For the text-containing cell, return its midpoint in (x, y) coordinate format. 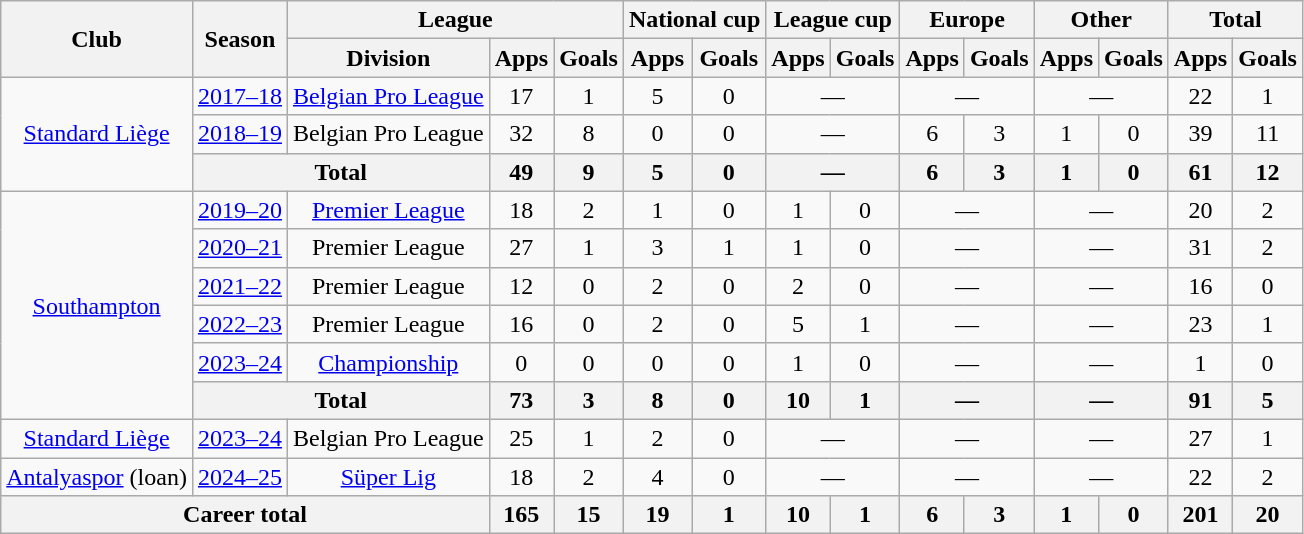
73 (521, 400)
Career total (245, 515)
League (455, 20)
32 (521, 134)
17 (521, 96)
4 (657, 477)
Championship (388, 362)
25 (521, 438)
11 (1268, 134)
23 (1200, 324)
Other (1101, 20)
165 (521, 515)
Southampton (97, 305)
2019–20 (240, 210)
61 (1200, 172)
2018–19 (240, 134)
National cup (694, 20)
Antalyaspor (loan) (97, 477)
Season (240, 39)
15 (589, 515)
2017–18 (240, 96)
Europe (967, 20)
9 (589, 172)
19 (657, 515)
39 (1200, 134)
91 (1200, 400)
2024–25 (240, 477)
49 (521, 172)
2021–22 (240, 286)
201 (1200, 515)
Division (388, 58)
Süper Lig (388, 477)
31 (1200, 248)
2020–21 (240, 248)
League cup (833, 20)
Club (97, 39)
2022–23 (240, 324)
